Output the (X, Y) coordinate of the center of the cell containing the given text.  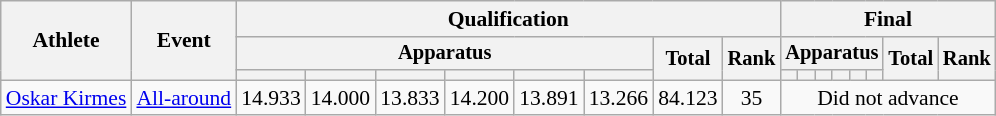
13.891 (548, 98)
14.000 (340, 98)
All-around (184, 98)
Event (184, 40)
14.933 (270, 98)
Oskar Kirmes (66, 98)
Qualification (508, 19)
13.266 (618, 98)
14.200 (480, 98)
Final (888, 19)
84.123 (688, 98)
Athlete (66, 40)
Did not advance (888, 98)
13.833 (410, 98)
35 (752, 98)
